Provide the [X, Y] coordinate of the cell's center where the given text is located.  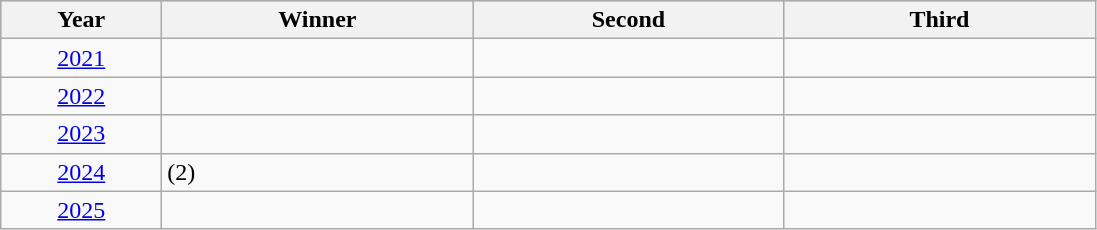
2025 [82, 210]
2021 [82, 58]
2022 [82, 96]
2023 [82, 134]
Year [82, 20]
Third [940, 20]
(2) [318, 172]
Winner [318, 20]
2024 [82, 172]
Second [628, 20]
